Return (X, Y) of the center of cell containing provided text 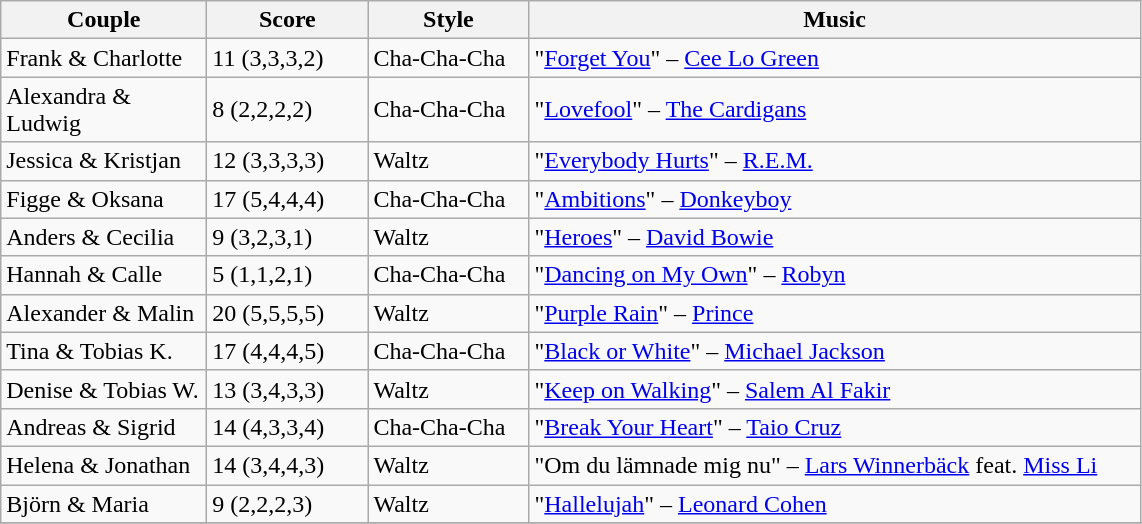
Frank & Charlotte (104, 58)
5 (1,1,2,1) (288, 275)
Anders & Cecilia (104, 237)
"Purple Rain" – Prince (834, 313)
"Break Your Heart" – Taio Cruz (834, 427)
11 (3,3,3,2) (288, 58)
"Everybody Hurts" – R.E.M. (834, 161)
9 (2,2,2,3) (288, 503)
Tina & Tobias K. (104, 351)
14 (3,4,4,3) (288, 465)
"Keep on Walking" – Salem Al Fakir (834, 389)
Alexander & Malin (104, 313)
"Ambitions" – Donkeyboy (834, 199)
Music (834, 20)
"Heroes" – David Bowie (834, 237)
Denise & Tobias W. (104, 389)
9 (3,2,3,1) (288, 237)
Alexandra & Ludwig (104, 110)
Figge & Oksana (104, 199)
Björn & Maria (104, 503)
Score (288, 20)
20 (5,5,5,5) (288, 313)
14 (4,3,3,4) (288, 427)
"Hallelujah" – Leonard Cohen (834, 503)
"Black or White" – Michael Jackson (834, 351)
13 (3,4,3,3) (288, 389)
Jessica & Kristjan (104, 161)
8 (2,2,2,2) (288, 110)
"Lovefool" – The Cardigans (834, 110)
Helena & Jonathan (104, 465)
Andreas & Sigrid (104, 427)
"Om du lämnade mig nu" – Lars Winnerbäck feat. Miss Li (834, 465)
Hannah & Calle (104, 275)
"Dancing on My Own" – Robyn (834, 275)
17 (5,4,4,4) (288, 199)
12 (3,3,3,3) (288, 161)
Couple (104, 20)
"Forget You" – Cee Lo Green (834, 58)
Style (448, 20)
17 (4,4,4,5) (288, 351)
